From the cell containing the given text, extract its center point as [X, Y] coordinate. 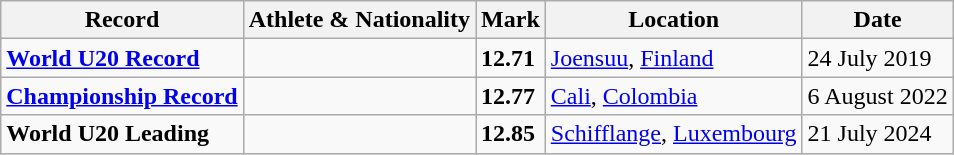
12.71 [511, 58]
Date [878, 20]
Cali, Colombia [674, 96]
Location [674, 20]
Schifflange, Luxembourg [674, 134]
World U20 Record [122, 58]
Championship Record [122, 96]
6 August 2022 [878, 96]
Joensuu, Finland [674, 58]
World U20 Leading [122, 134]
Record [122, 20]
12.85 [511, 134]
24 July 2019 [878, 58]
Athlete & Nationality [359, 20]
12.77 [511, 96]
21 July 2024 [878, 134]
Mark [511, 20]
